Determine the [x, y] coordinate at the center of the cell enclosing the given text.  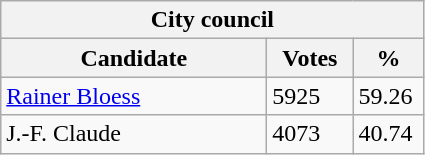
4073 [310, 134]
5925 [310, 96]
Candidate [134, 58]
59.26 [388, 96]
Rainer Bloess [134, 96]
40.74 [388, 134]
City council [212, 20]
Votes [310, 58]
% [388, 58]
J.-F. Claude [134, 134]
